From the cell containing the given text, extract its center point as [x, y] coordinate. 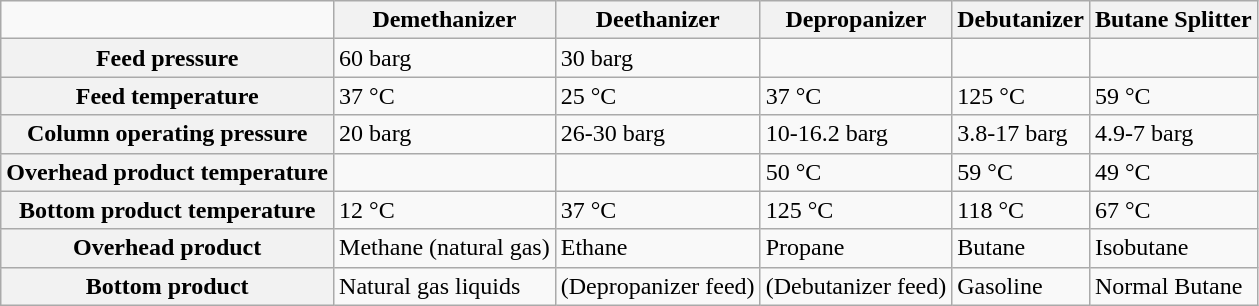
50 °C [856, 172]
49 °C [1173, 172]
25 °C [658, 96]
Deethanizer [658, 20]
20 barg [445, 134]
30 barg [658, 58]
10-16.2 barg [856, 134]
Overhead product temperature [168, 172]
26-30 barg [658, 134]
Butane Splitter [1173, 20]
67 °C [1173, 210]
Ethane [658, 248]
12 °C [445, 210]
3.8-17 barg [1021, 134]
Feed temperature [168, 96]
Butane [1021, 248]
Overhead product [168, 248]
Normal Butane [1173, 286]
Isobutane [1173, 248]
60 barg [445, 58]
Bottom product [168, 286]
4.9-7 barg [1173, 134]
Natural gas liquids [445, 286]
Bottom product temperature [168, 210]
Depropanizer [856, 20]
Column operating pressure [168, 134]
Demethanizer [445, 20]
(Depropanizer feed) [658, 286]
118 °C [1021, 210]
Debutanizer [1021, 20]
Methane (natural gas) [445, 248]
(Debutanizer feed) [856, 286]
Feed pressure [168, 58]
Propane [856, 248]
Gasoline [1021, 286]
